Find where the given text appears and provide that cell's center as [x, y] coordinate. 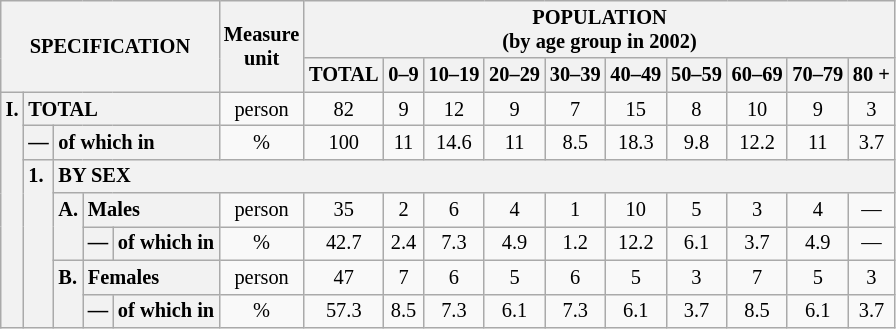
2.4 [403, 243]
Females [151, 277]
80 + [872, 75]
57.3 [344, 311]
100 [344, 142]
I. [12, 210]
70–79 [818, 75]
82 [344, 109]
1.2 [576, 243]
9.8 [696, 142]
POPULATION (by age group in 2002) [600, 29]
18.3 [636, 142]
1. [38, 243]
8 [696, 109]
47 [344, 277]
30–39 [576, 75]
40–49 [636, 75]
20–29 [514, 75]
60–69 [758, 75]
14.6 [454, 142]
A. [68, 226]
2 [403, 210]
Males [151, 210]
50–59 [696, 75]
Measure unit [262, 46]
15 [636, 109]
1 [576, 210]
BY SEX [474, 176]
10–19 [454, 75]
12 [454, 109]
SPECIFICATION [110, 46]
35 [344, 210]
B. [68, 294]
0–9 [403, 75]
42.7 [344, 243]
